Scan for the cell matching the given text and deliver its [X, Y] coordinate at center. 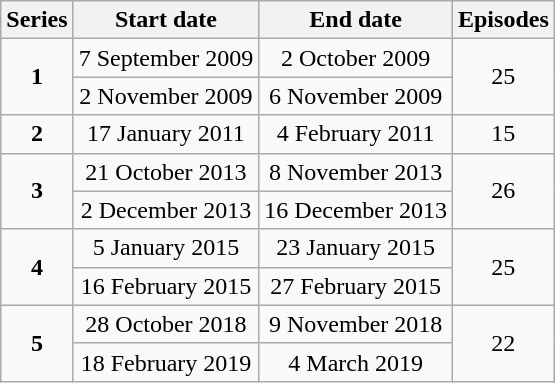
End date [356, 20]
Episodes [503, 20]
Start date [166, 20]
2 October 2009 [356, 58]
6 November 2009 [356, 96]
4 March 2019 [356, 362]
2 [37, 134]
22 [503, 343]
4 February 2011 [356, 134]
8 November 2013 [356, 172]
18 February 2019 [166, 362]
16 February 2015 [166, 286]
27 February 2015 [356, 286]
2 November 2009 [166, 96]
26 [503, 191]
5 [37, 343]
4 [37, 267]
16 December 2013 [356, 210]
15 [503, 134]
17 January 2011 [166, 134]
5 January 2015 [166, 248]
3 [37, 191]
2 December 2013 [166, 210]
28 October 2018 [166, 324]
23 January 2015 [356, 248]
21 October 2013 [166, 172]
9 November 2018 [356, 324]
1 [37, 77]
7 September 2009 [166, 58]
Series [37, 20]
